For the text-containing cell, return its midpoint in [x, y] coordinate format. 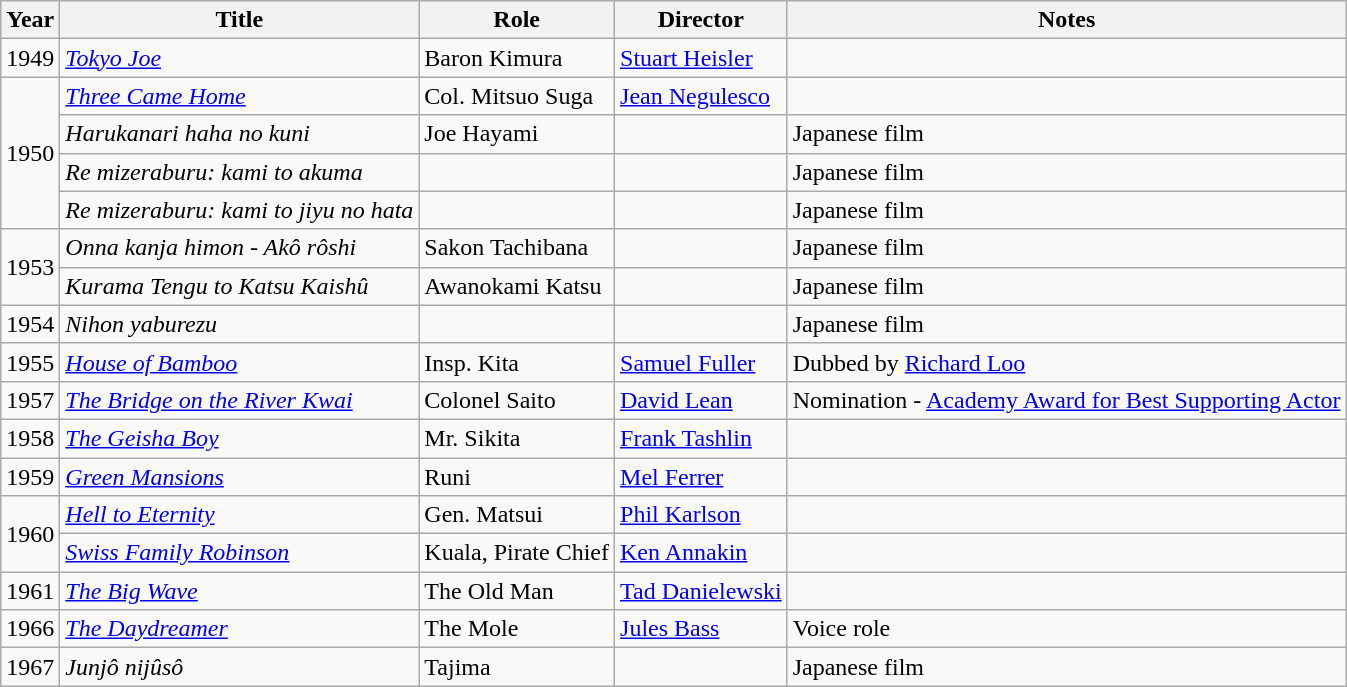
The Mole [517, 629]
Frank Tashlin [702, 438]
Role [517, 20]
Nihon yaburezu [240, 324]
1950 [30, 153]
Harukanari haha no kuni [240, 134]
Jean Negulesco [702, 96]
1966 [30, 629]
Awanokami Katsu [517, 286]
Voice role [1066, 629]
Director [702, 20]
The Old Man [517, 591]
1954 [30, 324]
Green Mansions [240, 477]
Dubbed by Richard Loo [1066, 362]
Ken Annakin [702, 553]
Gen. Matsui [517, 515]
Stuart Heisler [702, 58]
Tajima [517, 667]
Samuel Fuller [702, 362]
Baron Kimura [517, 58]
Onna kanja himon - Akô rôshi [240, 248]
The Big Wave [240, 591]
1955 [30, 362]
Year [30, 20]
1949 [30, 58]
Mr. Sikita [517, 438]
Phil Karlson [702, 515]
Re mizeraburu: kami to jiyu no hata [240, 210]
1960 [30, 534]
The Daydreamer [240, 629]
Colonel Saito [517, 400]
Swiss Family Robinson [240, 553]
Three Came Home [240, 96]
House of Bamboo [240, 362]
Notes [1066, 20]
Tad Danielewski [702, 591]
Sakon Tachibana [517, 248]
Mel Ferrer [702, 477]
Hell to Eternity [240, 515]
Insp. Kita [517, 362]
Runi [517, 477]
The Bridge on the River Kwai [240, 400]
Title [240, 20]
Junjô nijûsô [240, 667]
1967 [30, 667]
Kuala, Pirate Chief [517, 553]
1961 [30, 591]
Jules Bass [702, 629]
Nomination - Academy Award for Best Supporting Actor [1066, 400]
1958 [30, 438]
Joe Hayami [517, 134]
Tokyo Joe [240, 58]
Kurama Tengu to Katsu Kaishû [240, 286]
1957 [30, 400]
David Lean [702, 400]
1959 [30, 477]
1953 [30, 267]
Col. Mitsuo Suga [517, 96]
The Geisha Boy [240, 438]
Re mizeraburu: kami to akuma [240, 172]
